Identify which cell holds the provided text, then report its [X, Y] central coordinate. 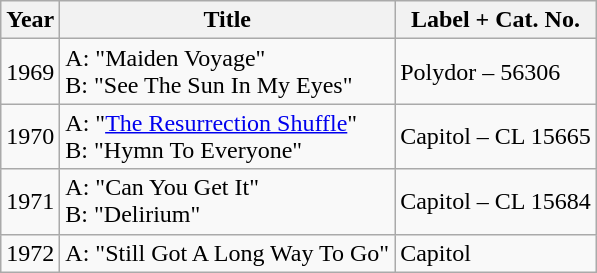
A: "Can You Get It" B: "Delirium" [228, 202]
A: "Still Got A Long Way To Go" [228, 253]
A: "Maiden Voyage" B: "See The Sun In My Eyes" [228, 72]
1971 [30, 202]
Label + Cat. No. [496, 20]
Capitol – CL 15684 [496, 202]
1969 [30, 72]
Capitol – CL 15665 [496, 136]
Capitol [496, 253]
Year [30, 20]
Title [228, 20]
1970 [30, 136]
Polydor – 56306 [496, 72]
A: "The Resurrection Shuffle" B: "Hymn To Everyone" [228, 136]
1972 [30, 253]
